Return (X, Y) of the center of cell containing provided text 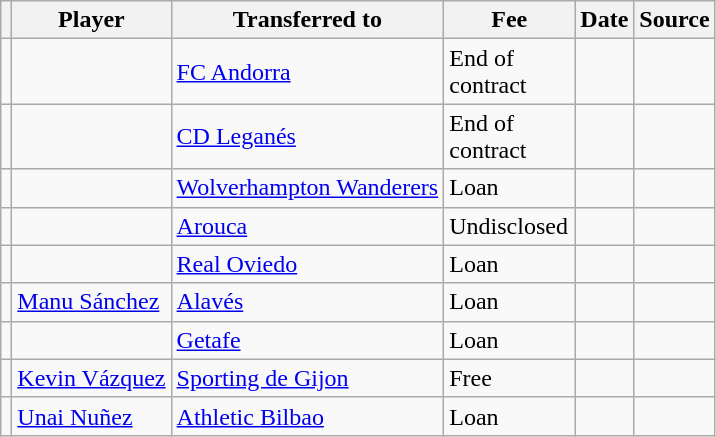
CD Leganés (308, 136)
Player (92, 20)
Sporting de Gijon (308, 378)
Arouca (308, 226)
Date (604, 20)
Getafe (308, 340)
Athletic Bilbao (308, 416)
Manu Sánchez (92, 302)
Alavés (308, 302)
Kevin Vázquez (92, 378)
FC Andorra (308, 72)
Transferred to (308, 20)
Unai Nuñez (92, 416)
Source (674, 20)
Free (510, 378)
Fee (510, 20)
Undisclosed (510, 226)
Real Oviedo (308, 264)
Wolverhampton Wanderers (308, 188)
